Extract the (X, Y) coordinate from the center of the cell holding the provided text.  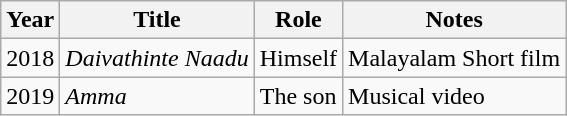
Himself (298, 58)
Musical video (454, 96)
2019 (30, 96)
Malayalam Short film (454, 58)
Amma (157, 96)
Title (157, 20)
2018 (30, 58)
Year (30, 20)
Daivathinte Naadu (157, 58)
Notes (454, 20)
The son (298, 96)
Role (298, 20)
